Pinpoint the cell where the given text exists, returning its [x, y] midpoint coordinate. 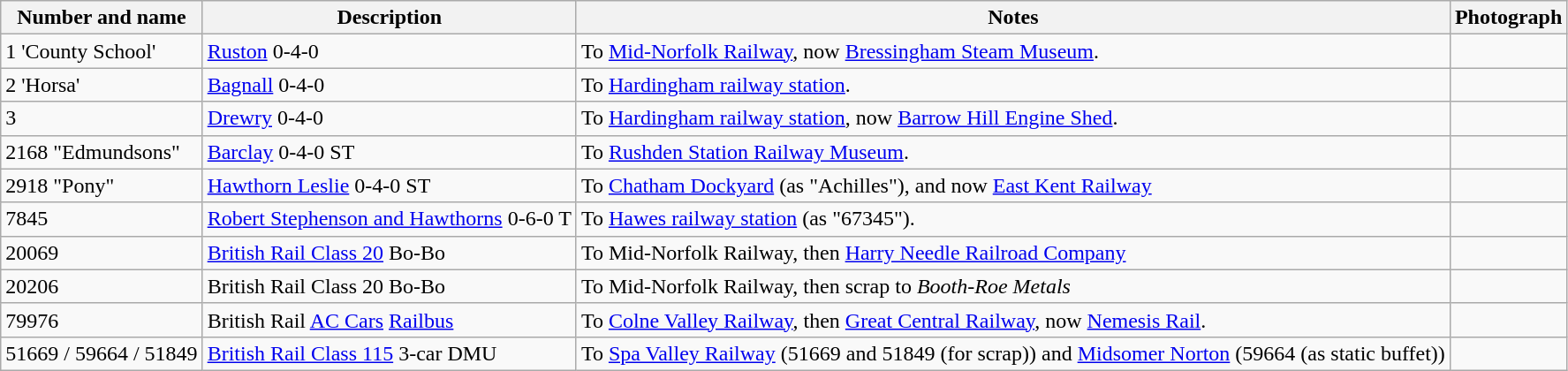
51669 / 59664 / 51849 [102, 353]
2 'Horsa' [102, 85]
Hawthorn Leslie 0-4-0 ST [389, 185]
Number and name [102, 18]
Robert Stephenson and Hawthorns 0-6-0 T [389, 219]
British Rail Class 115 3-car DMU [389, 353]
20069 [102, 253]
20206 [102, 286]
To Mid-Norfolk Railway, then Harry Needle Railroad Company [1012, 253]
7845 [102, 219]
Photograph [1508, 18]
Description [389, 18]
Notes [1012, 18]
Bagnall 0-4-0 [389, 85]
79976 [102, 320]
To Spa Valley Railway (51669 and 51849 (for scrap)) and Midsomer Norton (59664 (as static buffet)) [1012, 353]
To Mid-Norfolk Railway, now Bressingham Steam Museum. [1012, 51]
British Rail AC Cars Railbus [389, 320]
To Mid-Norfolk Railway, then scrap to Booth-Roe Metals [1012, 286]
2918 "Pony" [102, 185]
To Rushden Station Railway Museum. [1012, 152]
To Colne Valley Railway, then Great Central Railway, now Nemesis Rail. [1012, 320]
1 'County School' [102, 51]
Ruston 0-4-0 [389, 51]
Barclay 0-4-0 ST [389, 152]
To Hawes railway station (as "67345"). [1012, 219]
Drewry 0-4-0 [389, 118]
3 [102, 118]
To Hardingham railway station, now Barrow Hill Engine Shed. [1012, 118]
2168 "Edmundsons" [102, 152]
To Hardingham railway station. [1012, 85]
To Chatham Dockyard (as "Achilles"), and now East Kent Railway [1012, 185]
